For the text-containing cell, return its midpoint in [X, Y] coordinate format. 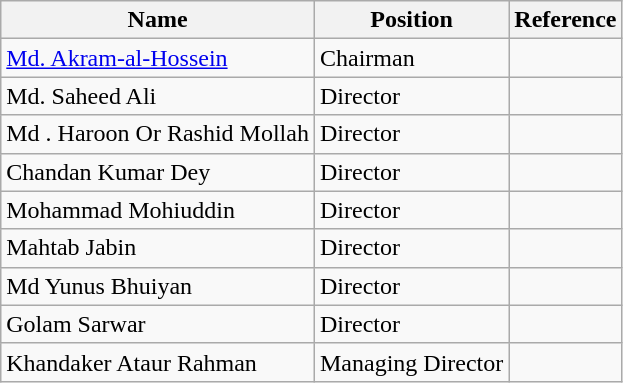
Md. Saheed Ali [158, 96]
Managing Director [411, 362]
Md. Akram-al-Hossein [158, 58]
Mohammad Mohiuddin [158, 210]
Mahtab Jabin [158, 248]
Position [411, 20]
Chandan Kumar Dey [158, 172]
Reference [566, 20]
Khandaker Ataur Rahman [158, 362]
Md . Haroon Or Rashid Mollah [158, 134]
Name [158, 20]
Md Yunus Bhuiyan [158, 286]
Golam Sarwar [158, 324]
Chairman [411, 58]
